Locate the cell with the specified text and output its (X, Y) center coordinate. 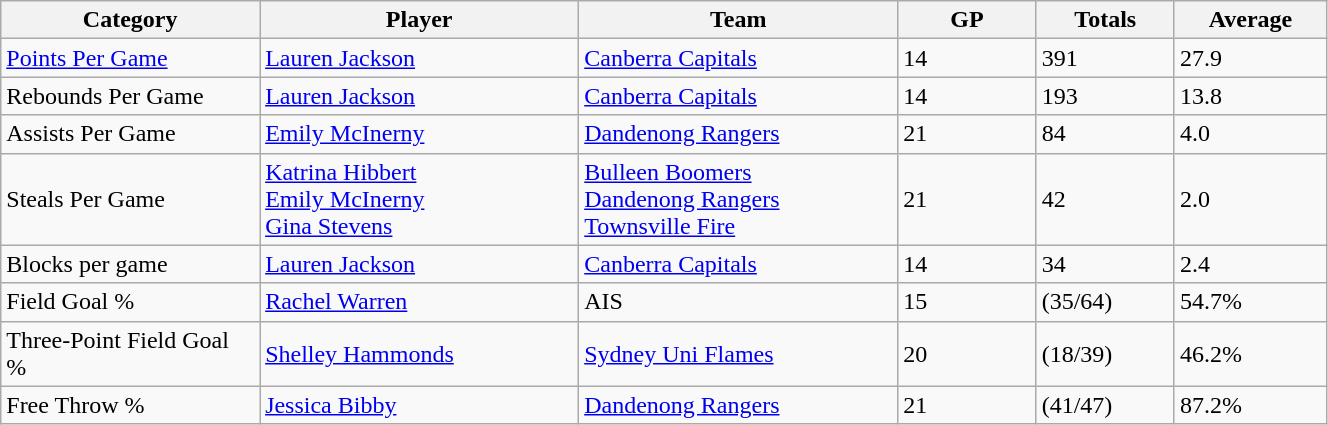
Rebounds Per Game (130, 96)
Emily McInerny (420, 134)
Bulleen Boomers Dandenong Rangers Townsville Fire (738, 199)
Assists Per Game (130, 134)
193 (1105, 96)
(35/64) (1105, 302)
15 (967, 302)
GP (967, 20)
(18/39) (1105, 354)
Totals (1105, 20)
87.2% (1250, 405)
Three-Point Field Goal % (130, 354)
Average (1250, 20)
Points Per Game (130, 58)
Jessica Bibby (420, 405)
Player (420, 20)
27.9 (1250, 58)
Rachel Warren (420, 302)
Free Throw % (130, 405)
13.8 (1250, 96)
54.7% (1250, 302)
4.0 (1250, 134)
20 (967, 354)
Blocks per game (130, 264)
Field Goal % (130, 302)
2.4 (1250, 264)
(41/47) (1105, 405)
2.0 (1250, 199)
46.2% (1250, 354)
391 (1105, 58)
Katrina Hibbert Emily McInerny Gina Stevens (420, 199)
Sydney Uni Flames (738, 354)
Team (738, 20)
Shelley Hammonds (420, 354)
84 (1105, 134)
AIS (738, 302)
42 (1105, 199)
Steals Per Game (130, 199)
34 (1105, 264)
Category (130, 20)
